Locate the cell with the specified text and output its (x, y) center coordinate. 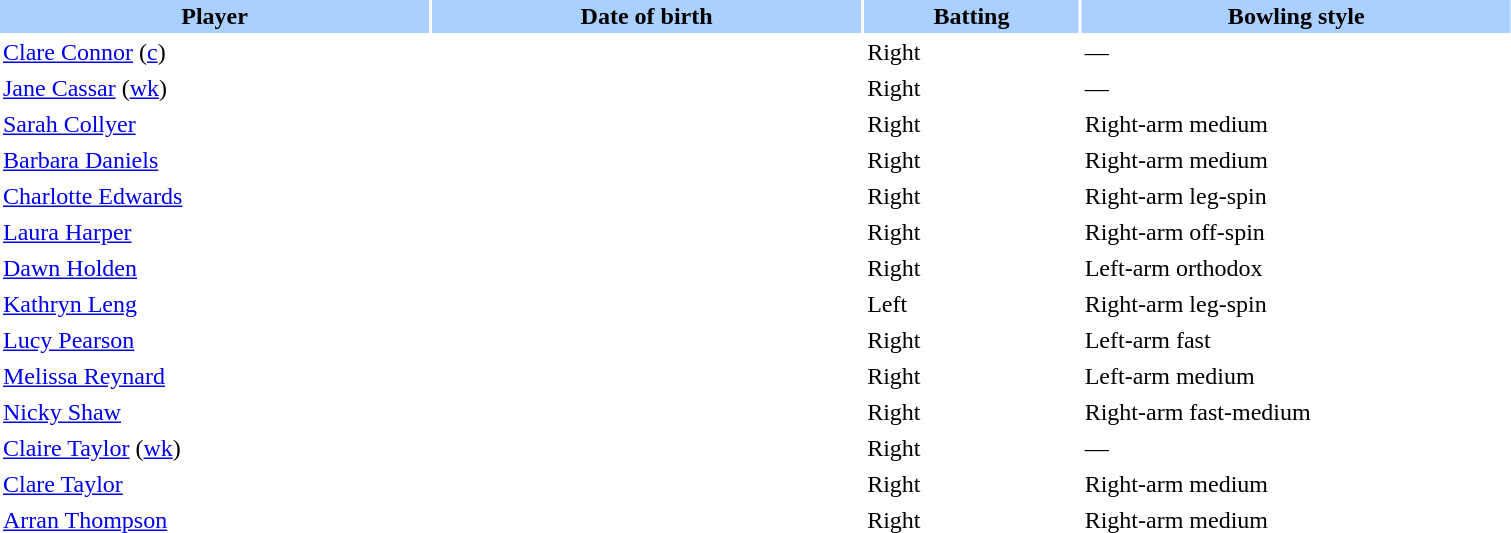
Nicky Shaw (214, 412)
Charlotte Edwards (214, 196)
Player (214, 16)
Melissa Reynard (214, 376)
Bowling style (1296, 16)
Right-arm off-spin (1296, 232)
Right-arm fast-medium (1296, 412)
Left-arm orthodox (1296, 268)
Lucy Pearson (214, 340)
Sarah Collyer (214, 124)
Left (972, 304)
Left-arm medium (1296, 376)
Dawn Holden (214, 268)
Left-arm fast (1296, 340)
Claire Taylor (wk) (214, 448)
Barbara Daniels (214, 160)
Laura Harper (214, 232)
Jane Cassar (wk) (214, 88)
Batting (972, 16)
Clare Connor (c) (214, 52)
Date of birth (646, 16)
Clare Taylor (214, 484)
Kathryn Leng (214, 304)
